Return the (x, y) coordinate for the center point of the cell that contains the specified text.  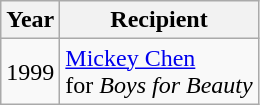
Recipient (159, 20)
Mickey Chen for Boys for Beauty (159, 72)
Year (30, 20)
1999 (30, 72)
